Determine the (X, Y) coordinate at the center of the cell enclosing the given text.  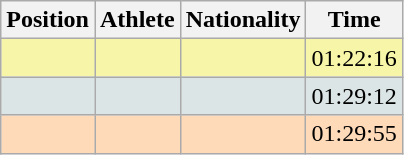
Nationality (243, 20)
Athlete (137, 20)
01:29:12 (354, 96)
01:29:55 (354, 134)
Position (48, 20)
01:22:16 (354, 58)
Time (354, 20)
